For the text-containing cell, return its midpoint in [X, Y] coordinate format. 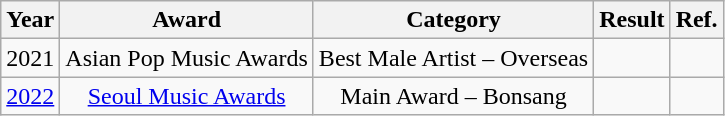
Year [30, 20]
Result [632, 20]
Main Award – Bonsang [453, 96]
Category [453, 20]
Best Male Artist – Overseas [453, 58]
Seoul Music Awards [187, 96]
2022 [30, 96]
Award [187, 20]
2021 [30, 58]
Asian Pop Music Awards [187, 58]
Ref. [696, 20]
